Capture the cell that displays the provided text and extract its [X, Y] central coordinate. 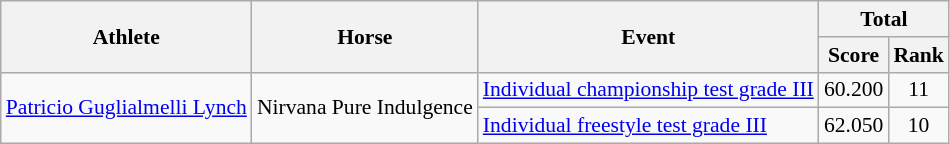
Horse [365, 36]
60.200 [854, 90]
Score [854, 55]
Event [648, 36]
Individual freestyle test grade III [648, 126]
Nirvana Pure Indulgence [365, 108]
Individual championship test grade III [648, 90]
Athlete [126, 36]
Rank [918, 55]
Total [884, 19]
10 [918, 126]
11 [918, 90]
Patricio Guglialmelli Lynch [126, 108]
62.050 [854, 126]
